Detect which cell encompasses the target text, then output its (X, Y) center coordinate. 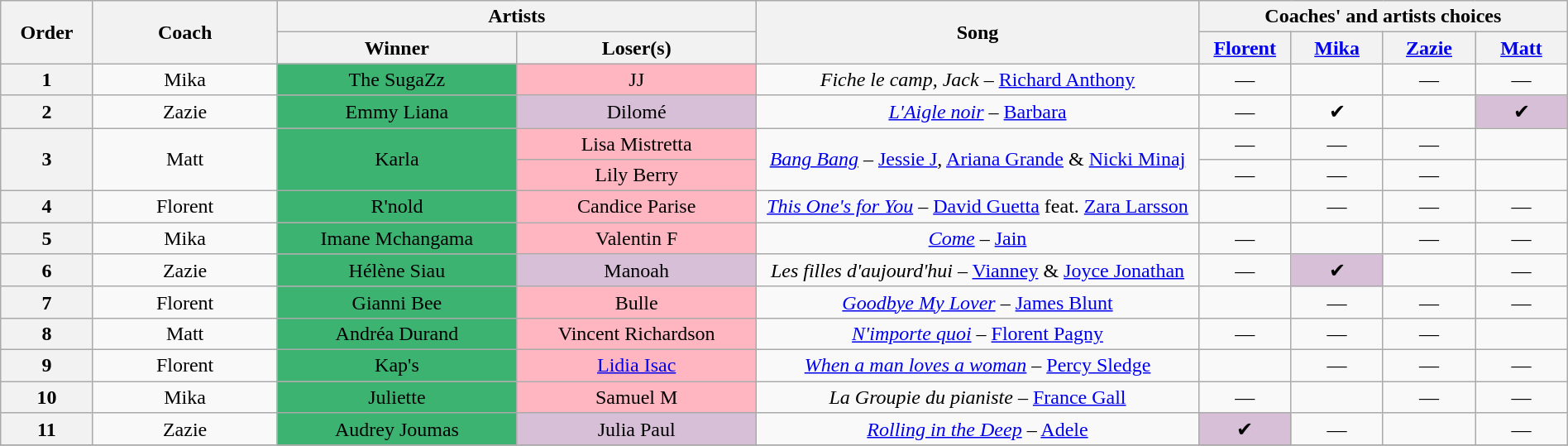
Imane Mchangama (397, 238)
Winner (397, 48)
10 (46, 396)
Come – Jain (978, 238)
2 (46, 112)
N'importe quoi – Florent Pagny (978, 333)
Lisa Mistretta (637, 143)
Bulle (637, 302)
8 (46, 333)
Kap's (397, 365)
4 (46, 207)
5 (46, 238)
Samuel M (637, 396)
The SugaZz (397, 79)
Bang Bang – Jessie J, Ariana Grande & Nicki Minaj (978, 159)
Artists (517, 17)
Audrey Joumas (397, 429)
Juliette (397, 396)
9 (46, 365)
La Groupie du pianiste – France Gall (978, 396)
L'Aigle noir – Barbara (978, 112)
When a man loves a woman – Percy Sledge (978, 365)
Julia Paul (637, 429)
Rolling in the Deep – Adele (978, 429)
Song (978, 32)
Lidia Isac (637, 365)
Goodbye My Lover – James Blunt (978, 302)
Coach (185, 32)
Hélène Siau (397, 271)
11 (46, 429)
Fiche le camp, Jack – Richard Anthony (978, 79)
Loser(s) (637, 48)
Les filles d'aujourd'hui – Vianney & Joyce Jonathan (978, 271)
6 (46, 271)
Coaches' and artists choices (1383, 17)
7 (46, 302)
3 (46, 159)
JJ (637, 79)
Lily Berry (637, 175)
R'nold (397, 207)
Dilomé (637, 112)
Vincent Richardson (637, 333)
This One's for You – David Guetta feat. Zara Larsson (978, 207)
Karla (397, 159)
Candice Parise (637, 207)
Andréa Durand (397, 333)
Manoah (637, 271)
Gianni Bee (397, 302)
Emmy Liana (397, 112)
Order (46, 32)
Valentin F (637, 238)
1 (46, 79)
